Search for the cell housing the specified text and yield its [x, y] center coordinate. 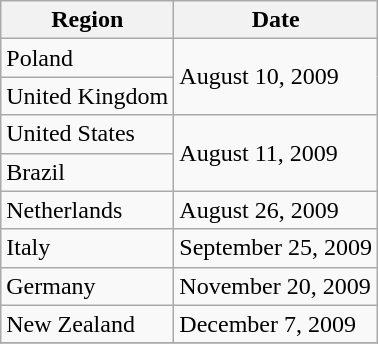
Italy [88, 248]
United Kingdom [88, 96]
December 7, 2009 [276, 324]
Netherlands [88, 210]
Germany [88, 286]
Poland [88, 58]
Date [276, 20]
September 25, 2009 [276, 248]
United States [88, 134]
Region [88, 20]
August 11, 2009 [276, 153]
New Zealand [88, 324]
August 10, 2009 [276, 77]
August 26, 2009 [276, 210]
Brazil [88, 172]
November 20, 2009 [276, 286]
